Detect which cell encompasses the target text, then output its (x, y) center coordinate. 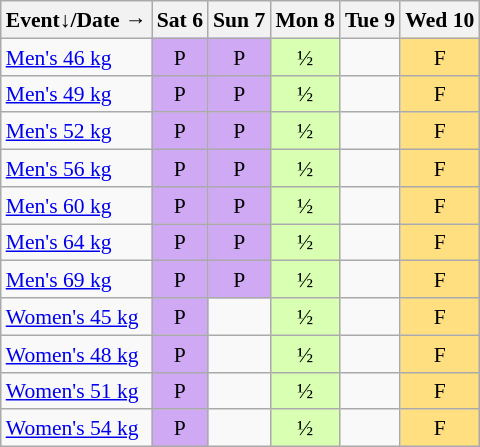
Women's 48 kg (76, 354)
Sat 6 (180, 20)
Men's 60 kg (76, 204)
Men's 52 kg (76, 130)
Women's 54 kg (76, 428)
Wed 10 (440, 20)
Men's 69 kg (76, 280)
Sun 7 (239, 20)
Men's 46 kg (76, 56)
Women's 51 kg (76, 390)
Men's 56 kg (76, 168)
Men's 49 kg (76, 94)
Event↓/Date → (76, 20)
Tue 9 (370, 20)
Mon 8 (304, 20)
Men's 64 kg (76, 242)
Women's 45 kg (76, 316)
